Capture the cell that displays the provided text and extract its (X, Y) central coordinate. 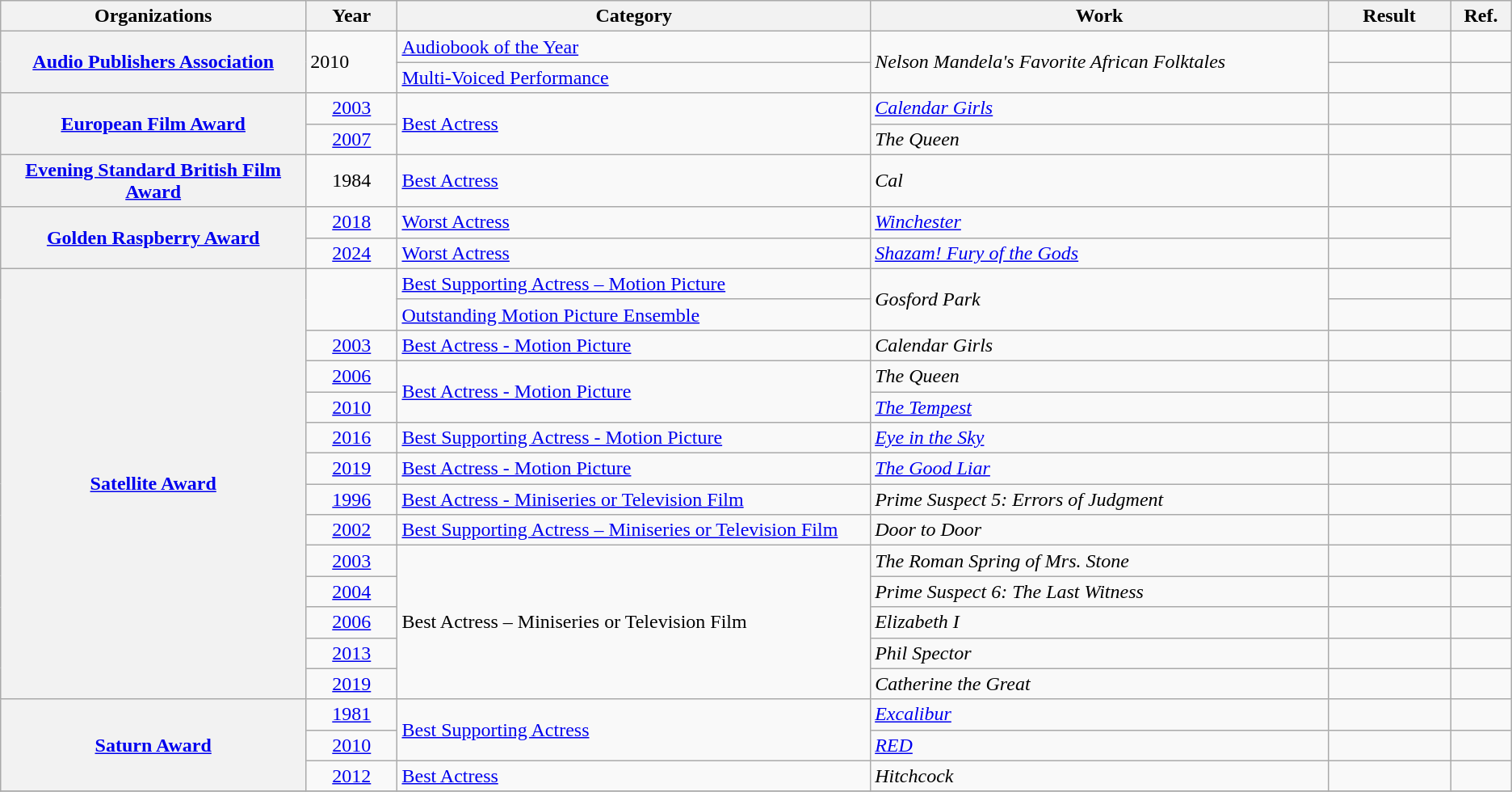
Multi-Voiced Performance (634, 78)
Prime Suspect 5: Errors of Judgment (1100, 499)
1981 (352, 714)
Work (1100, 16)
Golden Raspberry Award (153, 238)
Nelson Mandela's Favorite African Folktales (1100, 62)
RED (1100, 745)
Audiobook of the Year (634, 47)
Best Actress - Miniseries or Television Film (634, 499)
2018 (352, 222)
2013 (352, 653)
The Roman Spring of Mrs. Stone (1100, 561)
Catherine the Great (1100, 684)
Audio Publishers Association (153, 62)
Prime Suspect 6: The Last Witness (1100, 592)
Best Supporting Actress – Miniseries or Television Film (634, 530)
2004 (352, 592)
2012 (352, 776)
2024 (352, 253)
2016 (352, 438)
Best Actress – Miniseries or Television Film (634, 622)
2007 (352, 139)
Phil Spector (1100, 653)
Door to Door (1100, 530)
Eye in the Sky (1100, 438)
Best Supporting Actress - Motion Picture (634, 438)
Ref. (1481, 16)
Result (1389, 16)
Organizations (153, 16)
The Tempest (1100, 407)
1996 (352, 499)
Cal (1100, 181)
Elizabeth I (1100, 622)
Year (352, 16)
Saturn Award (153, 745)
1984 (352, 181)
The Good Liar (1100, 469)
Hitchcock (1100, 776)
Winchester (1100, 222)
Excalibur (1100, 714)
2002 (352, 530)
Shazam! Fury of the Gods (1100, 253)
Evening Standard British Film Award (153, 181)
Outstanding Motion Picture Ensemble (634, 314)
Gosford Park (1100, 299)
European Film Award (153, 124)
Best Supporting Actress (634, 730)
Best Supporting Actress – Motion Picture (634, 284)
Category (634, 16)
Satellite Award (153, 483)
